Scan for the cell matching the given text and deliver its (x, y) coordinate at center. 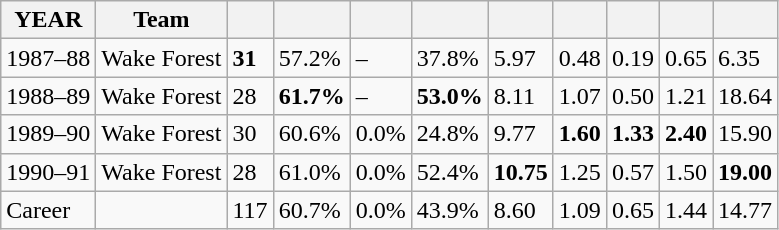
1.25 (580, 172)
0.19 (632, 58)
60.7% (312, 210)
37.8% (450, 58)
1988–89 (48, 96)
1990–91 (48, 172)
9.77 (520, 134)
57.2% (312, 58)
1987–88 (48, 58)
15.90 (746, 134)
1.07 (580, 96)
31 (250, 58)
60.6% (312, 134)
8.60 (520, 210)
Team (162, 20)
1.60 (580, 134)
52.4% (450, 172)
43.9% (450, 210)
1.21 (686, 96)
1.50 (686, 172)
24.8% (450, 134)
1.09 (580, 210)
10.75 (520, 172)
19.00 (746, 172)
14.77 (746, 210)
30 (250, 134)
53.0% (450, 96)
1.33 (632, 134)
61.0% (312, 172)
Career (48, 210)
2.40 (686, 134)
1.44 (686, 210)
6.35 (746, 58)
8.11 (520, 96)
5.97 (520, 58)
0.50 (632, 96)
0.48 (580, 58)
117 (250, 210)
0.57 (632, 172)
YEAR (48, 20)
61.7% (312, 96)
18.64 (746, 96)
1989–90 (48, 134)
